Extract the (x, y) coordinate from the center of the cell holding the provided text.  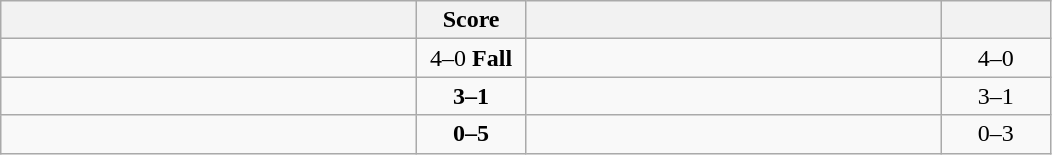
0–5 (472, 134)
4–0 (996, 58)
0–3 (996, 134)
4–0 Fall (472, 58)
Score (472, 20)
